Extract the (x, y) coordinate from the center of the cell holding the provided text.  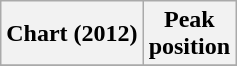
Chart (2012) (72, 34)
Peakposition (189, 34)
